Provide the (x, y) coordinate of the cell's center where the given text is located.  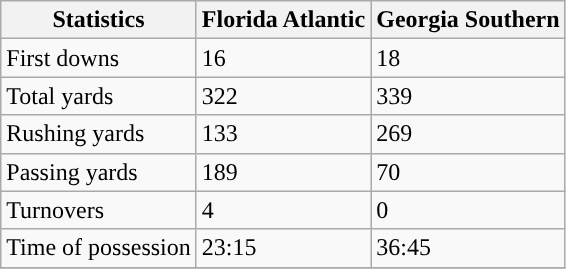
36:45 (468, 248)
322 (283, 96)
Georgia Southern (468, 20)
16 (283, 58)
0 (468, 210)
Total yards (99, 96)
First downs (99, 58)
Turnovers (99, 210)
18 (468, 58)
Statistics (99, 20)
4 (283, 210)
Time of possession (99, 248)
133 (283, 134)
23:15 (283, 248)
Passing yards (99, 172)
Rushing yards (99, 134)
70 (468, 172)
339 (468, 96)
Florida Atlantic (283, 20)
269 (468, 134)
189 (283, 172)
